Find where the given text appears and provide that cell's center as (X, Y) coordinate. 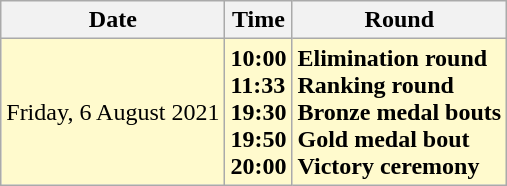
Time (258, 20)
Elimination roundRanking roundBronze medal boutsGold medal boutVictory ceremony (400, 112)
10:0011:3319:3019:5020:00 (258, 112)
Date (113, 20)
Round (400, 20)
Friday, 6 August 2021 (113, 112)
